Detect which cell encompasses the target text, then output its [x, y] center coordinate. 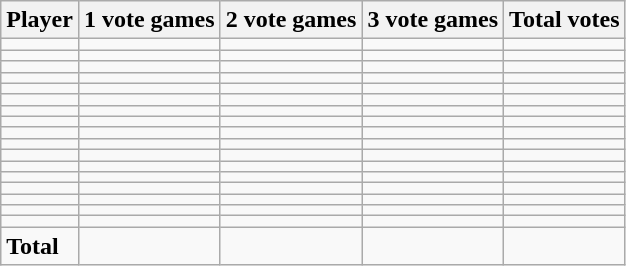
1 vote games [149, 20]
3 vote games [433, 20]
2 vote games [291, 20]
Player [40, 20]
Total [40, 246]
Total votes [565, 20]
